Scan for the cell matching the given text and deliver its [x, y] coordinate at center. 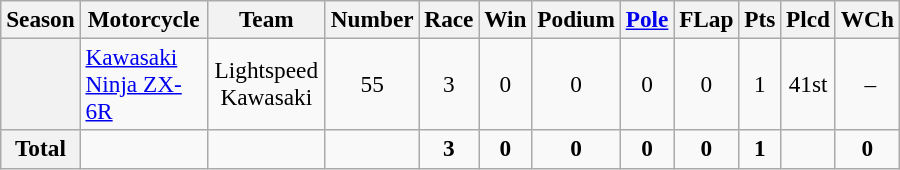
WCh [867, 19]
Race [449, 19]
41st [808, 84]
Podium [576, 19]
– [867, 84]
Total [40, 149]
Plcd [808, 19]
Motorcycle [144, 19]
Team [266, 19]
Kawasaki Ninja ZX-6R [144, 84]
Pole [646, 19]
Win [506, 19]
Pts [760, 19]
Season [40, 19]
Number [372, 19]
FLap [706, 19]
55 [372, 84]
Lightspeed Kawasaki [266, 84]
